Scan for the cell matching the given text and deliver its (X, Y) coordinate at center. 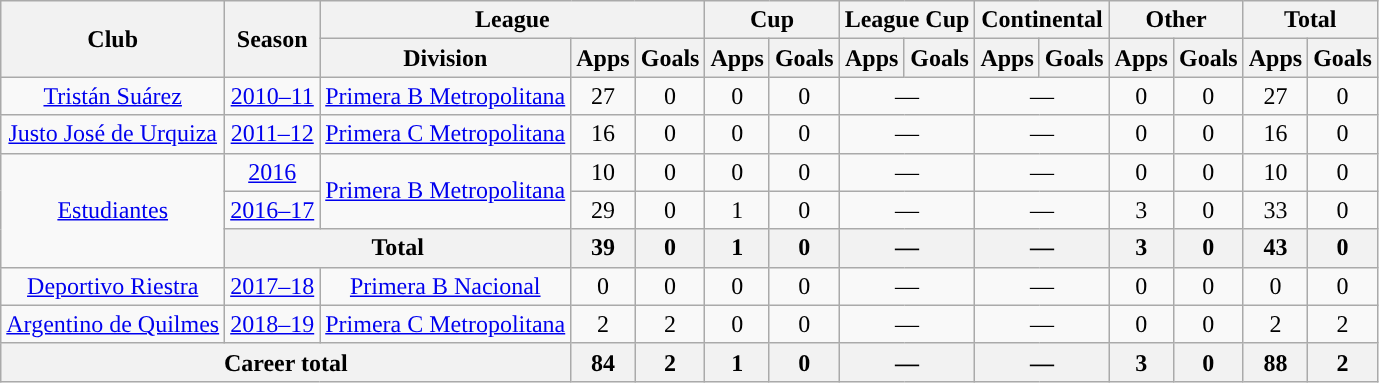
Club (113, 39)
Deportivo Riestra (113, 286)
Continental (1042, 20)
Tristán Suárez (113, 96)
2010–11 (272, 96)
43 (1275, 248)
Career total (286, 362)
39 (603, 248)
Cup (772, 20)
Other (1176, 20)
88 (1275, 362)
Estudiantes (113, 210)
33 (1275, 210)
Argentino de Quilmes (113, 324)
84 (603, 362)
2016–17 (272, 210)
2011–12 (272, 134)
2017–18 (272, 286)
League (512, 20)
29 (603, 210)
League Cup (907, 20)
2018–19 (272, 324)
Justo José de Urquiza (113, 134)
Division (446, 58)
Season (272, 39)
2016 (272, 172)
Primera B Nacional (446, 286)
